Search for the cell housing the specified text and yield its [X, Y] center coordinate. 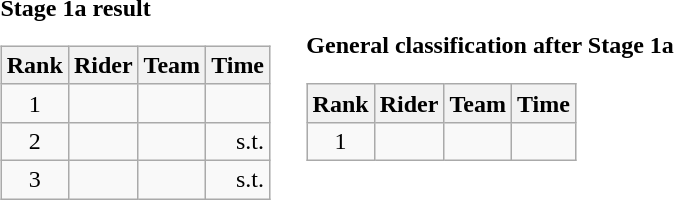
2 [34, 141]
3 [34, 179]
